Pinpoint the cell where the given text exists, returning its (X, Y) midpoint coordinate. 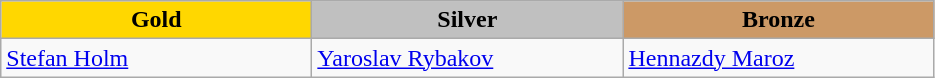
Yaroslav Rybakov (468, 58)
Silver (468, 20)
Stefan Holm (156, 58)
Bronze (778, 20)
Gold (156, 20)
Hennazdy Maroz (778, 58)
